Identify which cell holds the provided text, then report its [x, y] central coordinate. 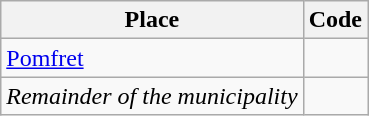
Code [335, 20]
Place [152, 20]
Remainder of the municipality [152, 96]
Pomfret [152, 58]
